Determine the (X, Y) coordinate at the center of the cell enclosing the given text.  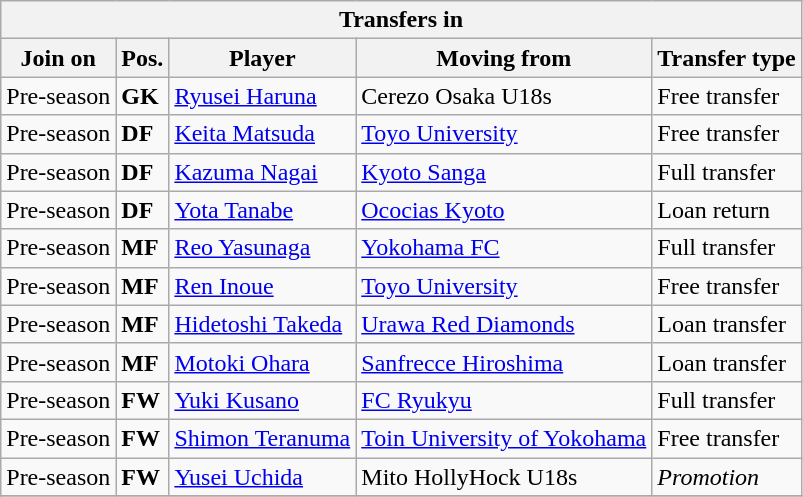
Hidetoshi Takeda (262, 324)
Reo Yasunaga (262, 248)
Shimon Teranuma (262, 438)
Urawa Red Diamonds (504, 324)
Ren Inoue (262, 286)
Promotion (726, 477)
Yokohama FC (504, 248)
Yuki Kusano (262, 400)
Mito HollyHock U18s (504, 477)
FC Ryukyu (504, 400)
Ryusei Haruna (262, 96)
Keita Matsuda (262, 134)
GK (142, 96)
Kyoto Sanga (504, 172)
Moving from (504, 58)
Motoki Ohara (262, 362)
Ococias Kyoto (504, 210)
Yusei Uchida (262, 477)
Yota Tanabe (262, 210)
Toin University of Yokohama (504, 438)
Loan return (726, 210)
Transfers in (402, 20)
Transfer type (726, 58)
Join on (58, 58)
Kazuma Nagai (262, 172)
Player (262, 58)
Sanfrecce Hiroshima (504, 362)
Cerezo Osaka U18s (504, 96)
Pos. (142, 58)
